Return (X, Y) of the center of cell containing provided text 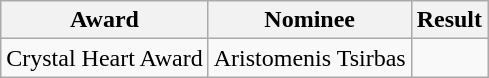
Aristomenis Tsirbas (310, 58)
Crystal Heart Award (104, 58)
Award (104, 20)
Nominee (310, 20)
Result (449, 20)
